Identify which cell holds the provided text, then report its [X, Y] central coordinate. 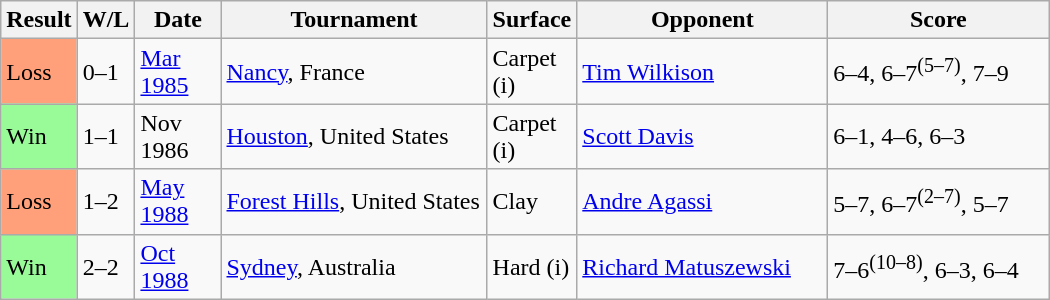
Surface [532, 20]
Nov 1986 [178, 136]
6–4, 6–7(5–7), 7–9 [938, 72]
1–1 [106, 136]
Mar 1985 [178, 72]
Andre Agassi [702, 202]
Score [938, 20]
Result [39, 20]
Houston, United States [354, 136]
Clay [532, 202]
2–2 [106, 266]
W/L [106, 20]
Date [178, 20]
Oct 1988 [178, 266]
Forest Hills, United States [354, 202]
Opponent [702, 20]
1–2 [106, 202]
Nancy, France [354, 72]
Hard (i) [532, 266]
6–1, 4–6, 6–3 [938, 136]
Tim Wilkison [702, 72]
5–7, 6–7(2–7), 5–7 [938, 202]
7–6(10–8), 6–3, 6–4 [938, 266]
Richard Matuszewski [702, 266]
May 1988 [178, 202]
0–1 [106, 72]
Scott Davis [702, 136]
Tournament [354, 20]
Sydney, Australia [354, 266]
